Find where the given text appears and provide that cell's center as [X, Y] coordinate. 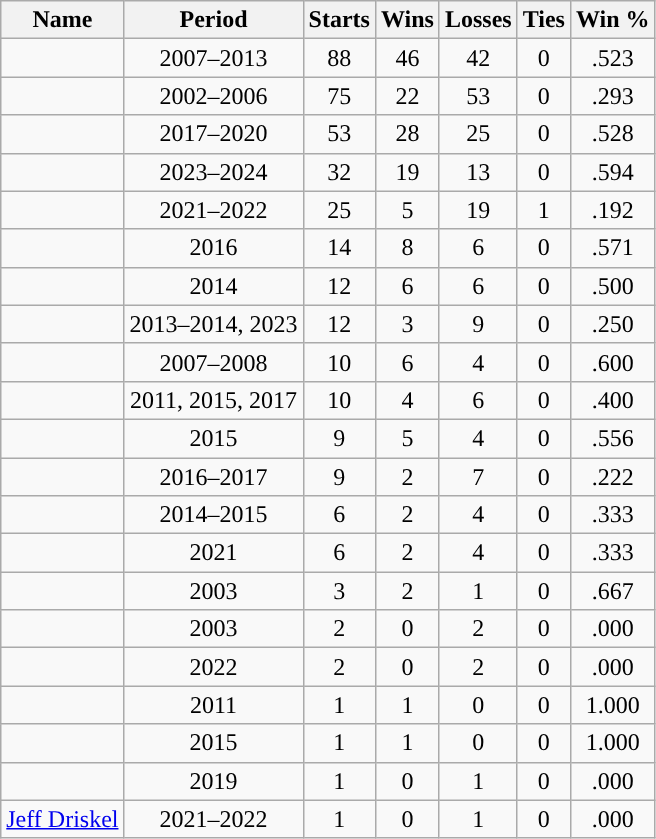
2016–2017 [214, 477]
7 [478, 477]
46 [407, 58]
.667 [612, 591]
.571 [612, 248]
2013–2014, 2023 [214, 324]
2011, 2015, 2017 [214, 400]
2022 [214, 667]
.222 [612, 477]
42 [478, 58]
2017–2020 [214, 134]
8 [407, 248]
.192 [612, 210]
Losses [478, 20]
.600 [612, 362]
2021 [214, 553]
2007–2008 [214, 362]
13 [478, 172]
Wins [407, 20]
.523 [612, 58]
2023–2024 [214, 172]
2002–2006 [214, 96]
.250 [612, 324]
88 [339, 58]
28 [407, 134]
2011 [214, 705]
Jeff Driskel [62, 819]
14 [339, 248]
2019 [214, 781]
22 [407, 96]
.293 [612, 96]
2014 [214, 286]
75 [339, 96]
Starts [339, 20]
Ties [544, 20]
Name [62, 20]
2016 [214, 248]
Period [214, 20]
.400 [612, 400]
2007–2013 [214, 58]
.500 [612, 286]
2014–2015 [214, 515]
32 [339, 172]
Win % [612, 20]
.528 [612, 134]
.556 [612, 438]
.594 [612, 172]
